Search for the cell housing the specified text and yield its [X, Y] center coordinate. 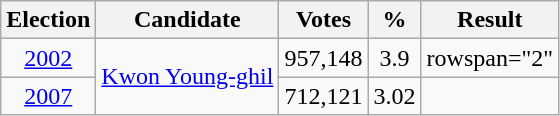
rowspan="2" [490, 58]
3.02 [394, 96]
2007 [48, 96]
957,148 [324, 58]
Election [48, 20]
2002 [48, 58]
Candidate [188, 20]
Kwon Young-ghil [188, 77]
Result [490, 20]
Votes [324, 20]
3.9 [394, 58]
712,121 [324, 96]
% [394, 20]
